Find where the given text appears and provide that cell's center as (x, y) coordinate. 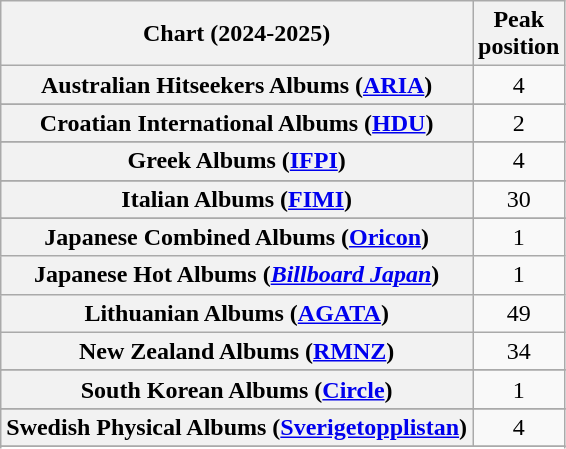
Peakposition (519, 34)
Italian Albums (FIMI) (237, 199)
Lithuanian Albums (AGATA) (237, 313)
Japanese Combined Albums (Oricon) (237, 237)
34 (519, 351)
South Korean Albums (Circle) (237, 389)
Australian Hitseekers Albums (ARIA) (237, 85)
Chart (2024-2025) (237, 34)
2 (519, 123)
30 (519, 199)
Greek Albums (IFPI) (237, 161)
Japanese Hot Albums (Billboard Japan) (237, 275)
New Zealand Albums (RMNZ) (237, 351)
Swedish Physical Albums (Sverigetopplistan) (237, 427)
49 (519, 313)
Croatian International Albums (HDU) (237, 123)
